Find where the given text appears and provide that cell's center as (x, y) coordinate. 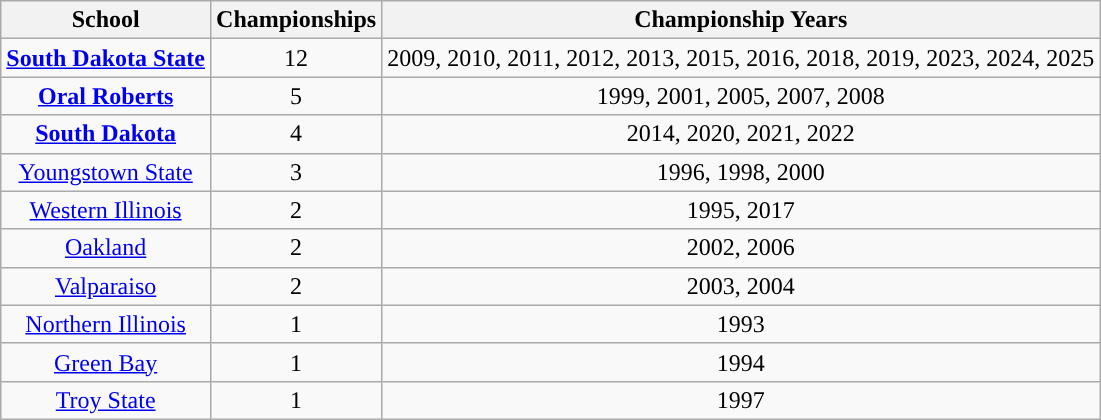
Valparaiso (106, 286)
2002, 2006 (741, 248)
2014, 2020, 2021, 2022 (741, 134)
South Dakota (106, 134)
Championship Years (741, 20)
2009, 2010, 2011, 2012, 2013, 2015, 2016, 2018, 2019, 2023, 2024, 2025 (741, 58)
Green Bay (106, 362)
1997 (741, 400)
1995, 2017 (741, 210)
4 (296, 134)
Troy State (106, 400)
Oakland (106, 248)
1999, 2001, 2005, 2007, 2008 (741, 96)
3 (296, 172)
Northern Illinois (106, 324)
1994 (741, 362)
Oral Roberts (106, 96)
South Dakota State (106, 58)
School (106, 20)
1996, 1998, 2000 (741, 172)
Championships (296, 20)
Western Illinois (106, 210)
2003, 2004 (741, 286)
1993 (741, 324)
Youngstown State (106, 172)
5 (296, 96)
12 (296, 58)
